Pinpoint the cell where the given text exists, returning its [X, Y] midpoint coordinate. 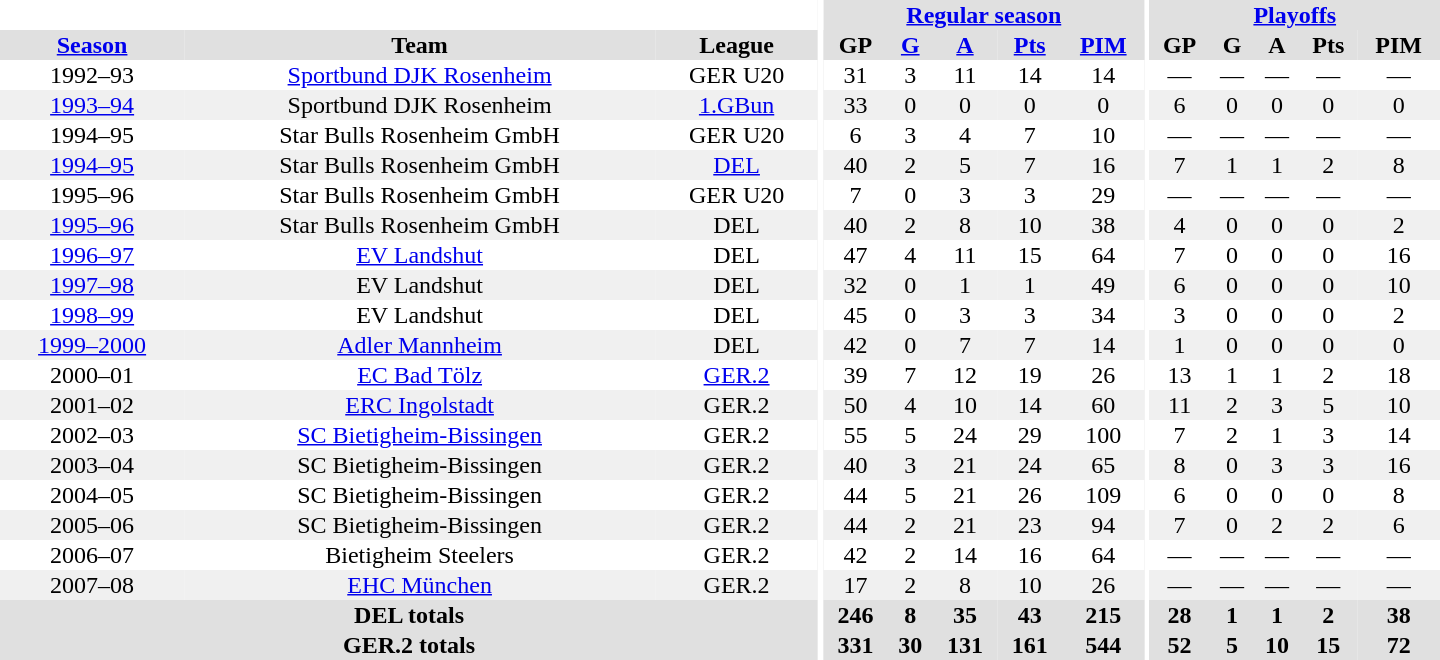
43 [1030, 615]
65 [1103, 465]
1993–94 [92, 105]
2003–04 [92, 465]
ERC Ingolstadt [420, 405]
GER.2 totals [409, 645]
2004–05 [92, 495]
161 [1030, 645]
1998–99 [92, 315]
35 [966, 615]
109 [1103, 495]
18 [1398, 375]
1996–97 [92, 255]
94 [1103, 525]
Adler Mannheim [420, 345]
47 [856, 255]
12 [966, 375]
DEL totals [409, 615]
EC Bad Tölz [420, 375]
19 [1030, 375]
1.GBun [736, 105]
28 [1179, 615]
32 [856, 285]
50 [856, 405]
60 [1103, 405]
EHC München [420, 585]
Playoffs [1294, 15]
39 [856, 375]
League [736, 45]
2007–08 [92, 585]
Team [420, 45]
49 [1103, 285]
544 [1103, 645]
30 [910, 645]
2002–03 [92, 435]
34 [1103, 315]
131 [966, 645]
100 [1103, 435]
52 [1179, 645]
1997–98 [92, 285]
55 [856, 435]
246 [856, 615]
72 [1398, 645]
215 [1103, 615]
23 [1030, 525]
331 [856, 645]
2001–02 [92, 405]
Season [92, 45]
45 [856, 315]
Bietigheim Steelers [420, 555]
31 [856, 75]
13 [1179, 375]
33 [856, 105]
1999–2000 [92, 345]
1992–93 [92, 75]
2000–01 [92, 375]
2006–07 [92, 555]
2005–06 [92, 525]
17 [856, 585]
Regular season [984, 15]
